Return the (X, Y) coordinate for the center point of the cell that contains the specified text.  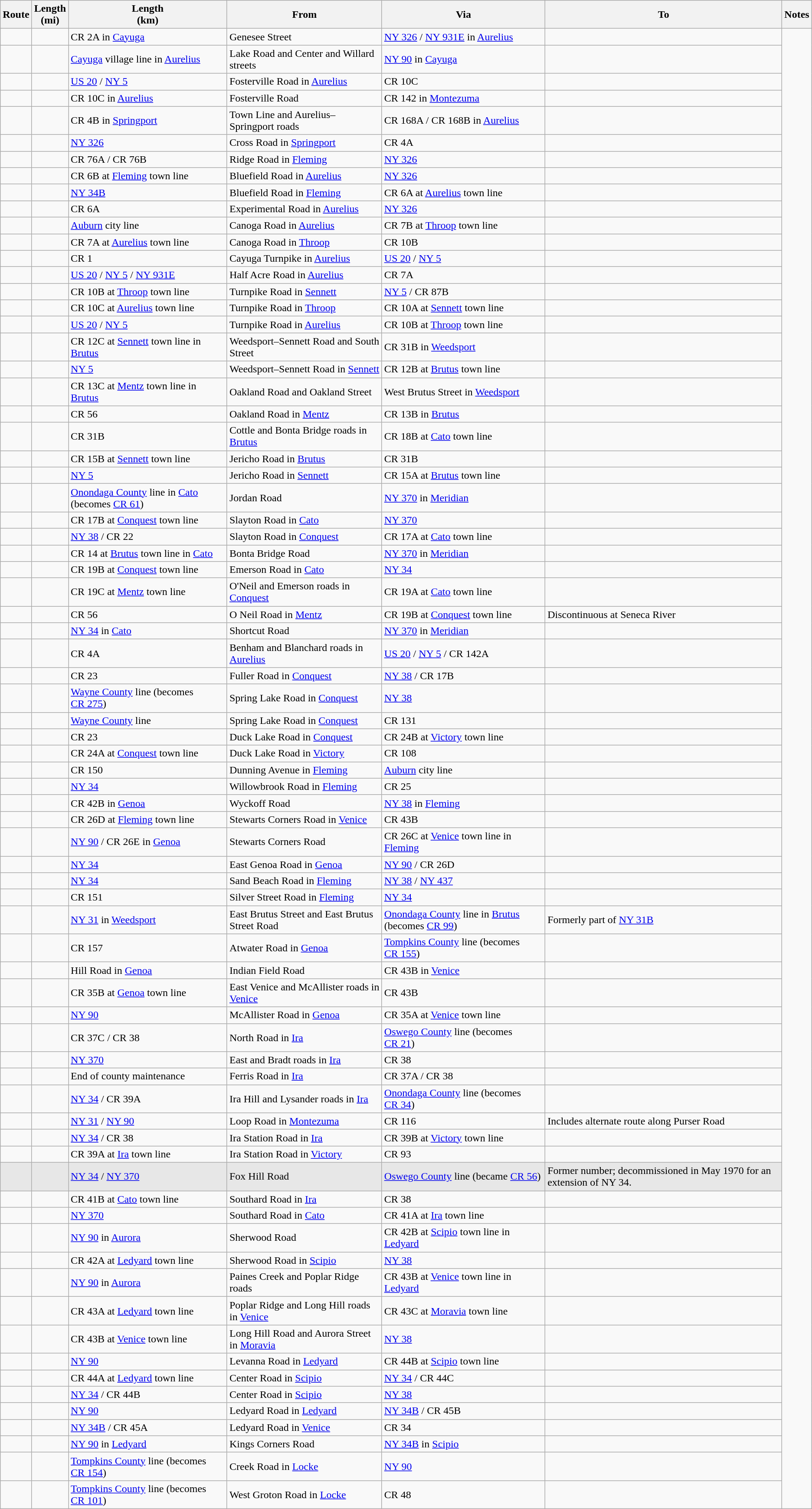
Poplar Ridge and Long Hill roads in Venice (304, 1311)
CR 43B at Venice town line in Ledyard (463, 1283)
Jericho Road in Sennett (304, 475)
CR 39A at Ira town line (148, 1154)
CR 116 (463, 1121)
CR 42A at Ledyard town line (148, 1260)
CR 37A / CR 38 (463, 1076)
Length(mi) (50, 15)
NY 34B / CR 45B (463, 1411)
Onondaga County line (becomes CR 34) (463, 1099)
Long Hill Road and Aurora Street in Moravia (304, 1339)
Creek Road in Locke (304, 1466)
Oakland Road in Mentz (304, 414)
Shortcut Road (304, 631)
CR 19A at Cato town line (463, 592)
NY 34B in Scipio (463, 1444)
Fosterville Road (304, 98)
CR 108 (463, 753)
CR 43A at Ledyard town line (148, 1311)
Sherwood Road in Scipio (304, 1260)
Town Line and Aurelius–Springport roads (304, 121)
CR 142 in Montezuma (463, 98)
Route (16, 15)
CR 7A (463, 275)
Fosterville Road in Aurelius (304, 82)
Cross Road in Springport (304, 143)
CR 13B in Brutus (463, 414)
Ira Station Road in Ira (304, 1138)
Genesee Street (304, 37)
Levanna Road in Ledyard (304, 1361)
Tompkins County line (becomes CR 154) (148, 1466)
Weedsport–Sennett Road and South Street (304, 347)
Oswego County line (becomes CR 21) (463, 1037)
Bluefield Road in Aurelius (304, 176)
Southard Road in Ira (304, 1199)
East Genoa Road in Genoa (304, 864)
NY 34 / NY 370 (148, 1176)
Sherwood Road (304, 1238)
Cayuga village line in Aurelius (148, 59)
CR 14 at Brutus town line in Cato (148, 553)
Includes alternate route along Purser Road (664, 1121)
CR 15B at Sennett town line (148, 459)
CR 157 (148, 948)
Slayton Road in Conquest (304, 536)
NY 38 in Fleming (463, 803)
CR 18B at Cato town line (463, 437)
Ira Station Road in Victory (304, 1154)
Fox Hill Road (304, 1176)
Onondaga County line in Brutus (becomes CR 99) (463, 920)
Turnpike Road in Throop (304, 308)
NY 34 / CR 44C (463, 1378)
Experimental Road in Aurelius (304, 209)
Cottle and Bonta Bridge roads in Brutus (304, 437)
CR 35A at Venice town line (463, 1015)
CR 7A at Aurelius town line (148, 242)
Formerly part of NY 31B (664, 920)
CR 10C in Aurelius (148, 98)
Willowbrook Road in Fleming (304, 786)
Wayne County line (becomes CR 275) (148, 698)
Lake Road and Center and Willard streets (304, 59)
CR 10B (463, 242)
CR 4B in Springport (148, 121)
CR 39B at Victory town line (463, 1138)
Slayton Road in Cato (304, 520)
CR 93 (463, 1154)
Half Acre Road in Aurelius (304, 275)
CR 12C at Sennett town line in Brutus (148, 347)
CR 43B in Venice (463, 970)
CR 1 (148, 259)
NY 5 / CR 87B (463, 292)
Ledyard Road in Ledyard (304, 1411)
CR 10C at Aurelius town line (148, 308)
CR 42B in Genoa (148, 803)
Hill Road in Genoa (148, 970)
Former number; decommissioned in May 1970 for an extension of NY 34. (664, 1176)
CR 37C / CR 38 (148, 1037)
CR 15A at Brutus town line (463, 475)
West Groton Road in Locke (304, 1495)
CR 131 (463, 720)
Loop Road in Montezuma (304, 1121)
Tompkins County line (becomes CR 101) (148, 1495)
CR 10A at Sennett town line (463, 308)
Jericho Road in Brutus (304, 459)
US 20 / NY 5 / CR 142A (463, 654)
CR 13C at Mentz town line in Brutus (148, 391)
CR 6B at Fleming town line (148, 176)
NY 90 / CR 26E in Genoa (148, 842)
Jordan Road (304, 497)
Length(km) (148, 15)
To (664, 15)
Southard Road in Cato (304, 1216)
Benham and Blanchard roads in Aurelius (304, 654)
CR 42B at Scipio town line in Ledyard (463, 1238)
CR 17A at Cato town line (463, 536)
Stewarts Corners Road (304, 842)
Cayuga Turnpike in Aurelius (304, 259)
Onondaga County line in Cato (becomes CR 61) (148, 497)
CR 31B in Weedsport (463, 347)
NY 31 / NY 90 (148, 1121)
Ridge Road in Fleming (304, 159)
CR 6A at Aurelius town line (463, 192)
CR 25 (463, 786)
Ledyard Road in Venice (304, 1427)
CR 150 (148, 770)
Stewarts Corners Road in Venice (304, 819)
Duck Lake Road in Conquest (304, 737)
Oswego County line (became CR 56) (463, 1176)
NY 326 / NY 931E in Aurelius (463, 37)
NY 34B (148, 192)
NY 38 / CR 22 (148, 536)
CR 24A at Conquest town line (148, 753)
CR 26D at Fleming town line (148, 819)
NY 38 / CR 17B (463, 676)
Canoga Road in Aurelius (304, 225)
US 20 / NY 5 / NY 931E (148, 275)
NY 90 / CR 26D (463, 864)
CR 19C at Mentz town line (148, 592)
Ira Hill and Lysander roads in Ira (304, 1099)
Wayne County line (148, 720)
North Road in Ira (304, 1037)
CR 76A / CR 76B (148, 159)
NY 34 / CR 44B (148, 1394)
NY 34 / CR 38 (148, 1138)
CR 2A in Cayuga (148, 37)
NY 90 in Ledyard (148, 1444)
CR 10C (463, 82)
CR 151 (148, 898)
CR 24B at Victory town line (463, 737)
Canoga Road in Throop (304, 242)
CR 12B at Brutus town line (463, 369)
CR 48 (463, 1495)
Tompkins County line (becomes CR 155) (463, 948)
CR 41B at Cato town line (148, 1199)
CR 43C at Moravia town line (463, 1311)
NY 90 in Cayuga (463, 59)
Duck Lake Road in Victory (304, 753)
CR 41A at Ira town line (463, 1216)
Paines Creek and Poplar Ridge roads (304, 1283)
Dunning Avenue in Fleming (304, 770)
NY 38 / NY 437 (463, 881)
O Neil Road in Mentz (304, 615)
CR 35B at Genoa town line (148, 993)
Atwater Road in Genoa (304, 948)
NY 34 in Cato (148, 631)
Turnpike Road in Sennett (304, 292)
East Brutus Street and East Brutus Street Road (304, 920)
Kings Corners Road (304, 1444)
From (304, 15)
Oakland Road and Oakland Street (304, 391)
Ferris Road in Ira (304, 1076)
CR 44B at Scipio town line (463, 1361)
East Venice and McAllister roads in Venice (304, 993)
CR 17B at Conquest town line (148, 520)
O'Neil and Emerson roads in Conquest (304, 592)
Bluefield Road in Fleming (304, 192)
Turnpike Road in Aurelius (304, 325)
Emerson Road in Cato (304, 570)
West Brutus Street in Weedsport (463, 391)
Notes (797, 15)
NY 31 in Weedsport (148, 920)
NY 34B / CR 45A (148, 1427)
NY 34 / CR 39A (148, 1099)
CR 7B at Throop town line (463, 225)
CR 26C at Venice town line in Fleming (463, 842)
CR 6A (148, 209)
Weedsport–Sennett Road in Sennett (304, 369)
Indian Field Road (304, 970)
CR 34 (463, 1427)
Discontinuous at Seneca River (664, 615)
CR 168A / CR 168B in Aurelius (463, 121)
Via (463, 15)
Wyckoff Road (304, 803)
Silver Street Road in Fleming (304, 898)
Fuller Road in Conquest (304, 676)
CR 43B at Venice town line (148, 1339)
McAllister Road in Genoa (304, 1015)
End of county maintenance (148, 1076)
Bonta Bridge Road (304, 553)
East and Bradt roads in Ira (304, 1060)
CR 44A at Ledyard town line (148, 1378)
Sand Beach Road in Fleming (304, 881)
